Identify which cell holds the provided text, then report its (x, y) central coordinate. 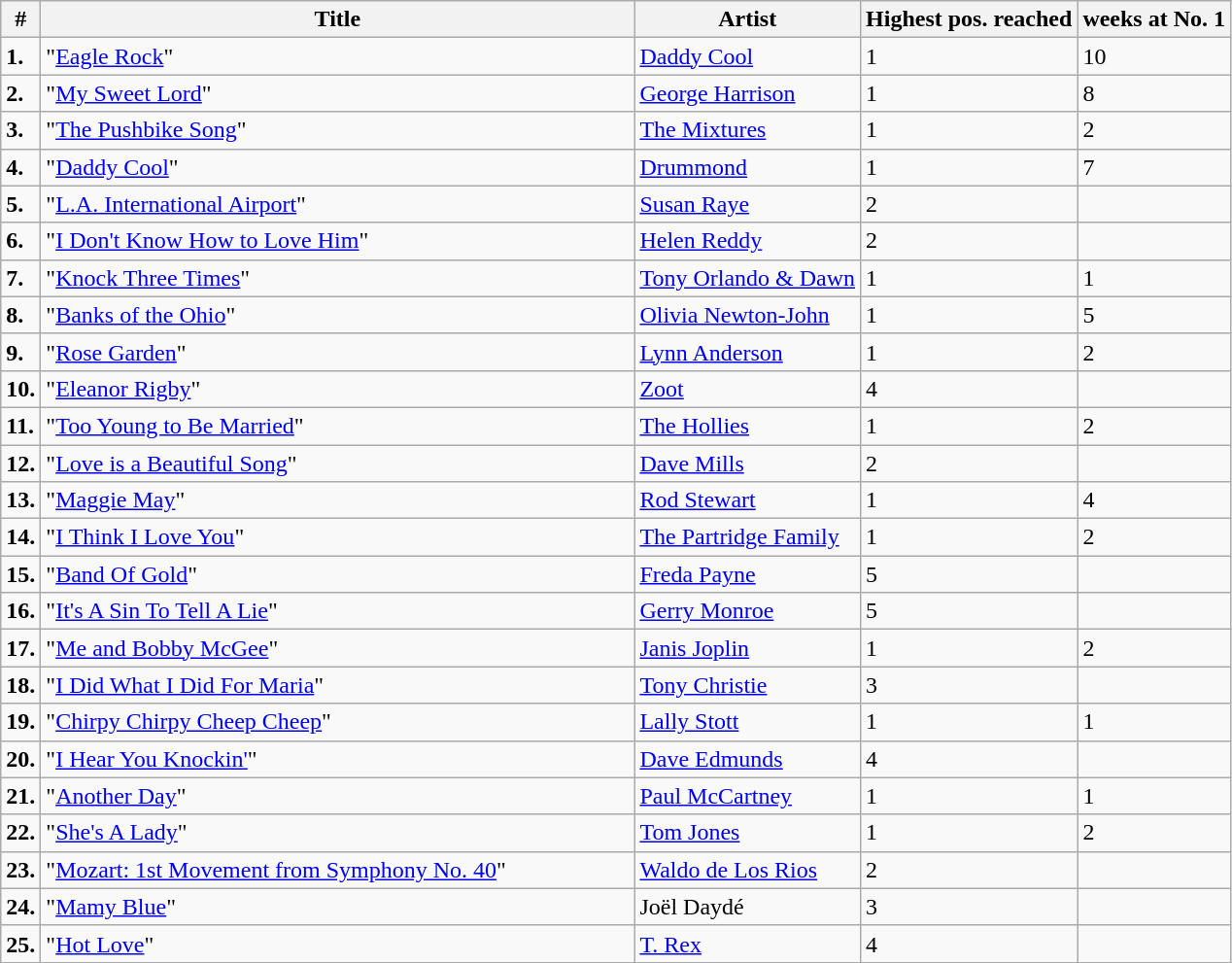
Highest pos. reached (970, 19)
"Banks of the Ohio" (338, 315)
11. (21, 426)
Helen Reddy (748, 241)
Gerry Monroe (748, 611)
23. (21, 870)
Joël Daydé (748, 907)
"Me and Bobby McGee" (338, 648)
8. (21, 315)
"I Hear You Knockin'" (338, 759)
3. (21, 130)
Janis Joplin (748, 648)
The Hollies (748, 426)
"Mamy Blue" (338, 907)
25. (21, 944)
2. (21, 93)
16. (21, 611)
# (21, 19)
"Maggie May" (338, 500)
Freda Payne (748, 574)
9. (21, 352)
8 (1154, 93)
"Eagle Rock" (338, 56)
weeks at No. 1 (1154, 19)
Drummond (748, 167)
"It's A Sin To Tell A Lie" (338, 611)
18. (21, 685)
"Rose Garden" (338, 352)
Title (338, 19)
Daddy Cool (748, 56)
"L.A. International Airport" (338, 204)
George Harrison (748, 93)
Paul McCartney (748, 796)
"The Pushbike Song" (338, 130)
20. (21, 759)
12. (21, 464)
19. (21, 722)
"Chirpy Chirpy Cheep Cheep" (338, 722)
10. (21, 389)
22. (21, 833)
"My Sweet Lord" (338, 93)
21. (21, 796)
"Love is a Beautiful Song" (338, 464)
T. Rex (748, 944)
"Knock Three Times" (338, 278)
Waldo de Los Rios (748, 870)
"Daddy Cool" (338, 167)
"Too Young to Be Married" (338, 426)
Dave Edmunds (748, 759)
7. (21, 278)
7 (1154, 167)
"Hot Love" (338, 944)
"Mozart: 1st Movement from Symphony No. 40" (338, 870)
"Band Of Gold" (338, 574)
Lynn Anderson (748, 352)
Tom Jones (748, 833)
Susan Raye (748, 204)
"Eleanor Rigby" (338, 389)
Zoot (748, 389)
1. (21, 56)
Tony Christie (748, 685)
"I Don't Know How to Love Him" (338, 241)
Tony Orlando & Dawn (748, 278)
6. (21, 241)
4. (21, 167)
15. (21, 574)
"Another Day" (338, 796)
The Mixtures (748, 130)
"I Did What I Did For Maria" (338, 685)
10 (1154, 56)
17. (21, 648)
14. (21, 537)
"I Think I Love You" (338, 537)
Dave Mills (748, 464)
"She's A Lady" (338, 833)
Artist (748, 19)
Olivia Newton-John (748, 315)
13. (21, 500)
The Partridge Family (748, 537)
5. (21, 204)
Lally Stott (748, 722)
24. (21, 907)
Rod Stewart (748, 500)
